Extract the (x, y) coordinate from the center of the cell holding the provided text.  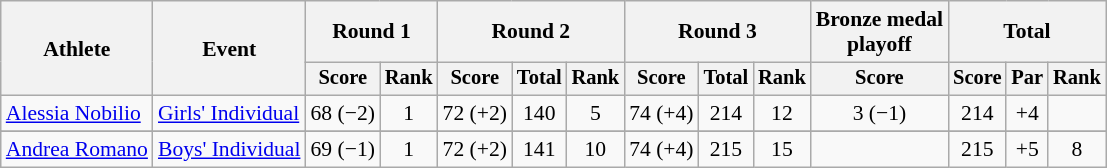
Alessia Nobilio (77, 114)
Round 2 (532, 32)
Event (230, 48)
15 (782, 150)
68 (−2) (342, 114)
3 (−1) (880, 114)
Girls' Individual (230, 114)
141 (540, 150)
8 (1077, 150)
Round 3 (718, 32)
69 (−1) (342, 150)
Round 1 (371, 32)
+4 (1027, 114)
140 (540, 114)
+5 (1027, 150)
5 (596, 114)
Par (1027, 79)
Andrea Romano (77, 150)
Bronze medalplayoff (880, 32)
Athlete (77, 48)
Boys' Individual (230, 150)
10 (596, 150)
12 (782, 114)
